Determine the (X, Y) coordinate at the center of the cell enclosing the given text.  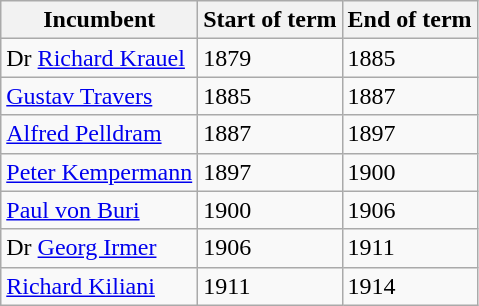
Dr Richard Krauel (100, 58)
1879 (270, 58)
Dr Georg Irmer (100, 248)
1914 (410, 286)
Start of term (270, 20)
Incumbent (100, 20)
Paul von Buri (100, 210)
Richard Kiliani (100, 286)
Peter Kempermann (100, 172)
Gustav Travers (100, 96)
Alfred Pelldram (100, 134)
End of term (410, 20)
